Extract the (x, y) coordinate from the center of the cell holding the provided text.  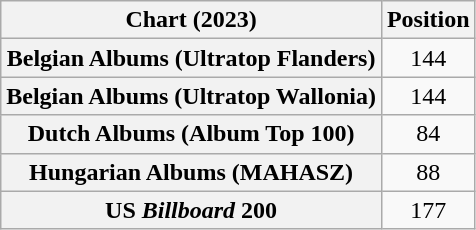
88 (428, 172)
Position (428, 20)
Belgian Albums (Ultratop Wallonia) (192, 96)
Hungarian Albums (MAHASZ) (192, 172)
Belgian Albums (Ultratop Flanders) (192, 58)
84 (428, 134)
US Billboard 200 (192, 210)
Dutch Albums (Album Top 100) (192, 134)
Chart (2023) (192, 20)
177 (428, 210)
